For the text-containing cell, return its midpoint in [x, y] coordinate format. 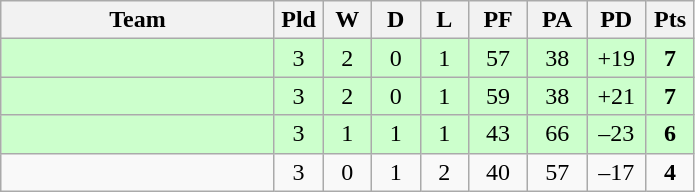
–23 [616, 134]
59 [498, 96]
–17 [616, 172]
+19 [616, 58]
40 [498, 172]
4 [670, 172]
6 [670, 134]
D [396, 20]
Team [138, 20]
66 [558, 134]
Pts [670, 20]
L [444, 20]
PF [498, 20]
43 [498, 134]
PA [558, 20]
Pld [298, 20]
+21 [616, 96]
W [348, 20]
PD [616, 20]
